Determine the [X, Y] coordinate at the center of the cell enclosing the given text.  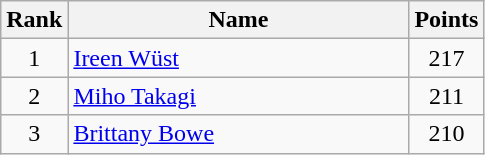
Brittany Bowe [238, 134]
Miho Takagi [238, 96]
Name [238, 20]
217 [446, 58]
210 [446, 134]
Ireen Wüst [238, 58]
211 [446, 96]
Points [446, 20]
3 [34, 134]
1 [34, 58]
Rank [34, 20]
2 [34, 96]
